Capture the cell that displays the provided text and extract its (x, y) central coordinate. 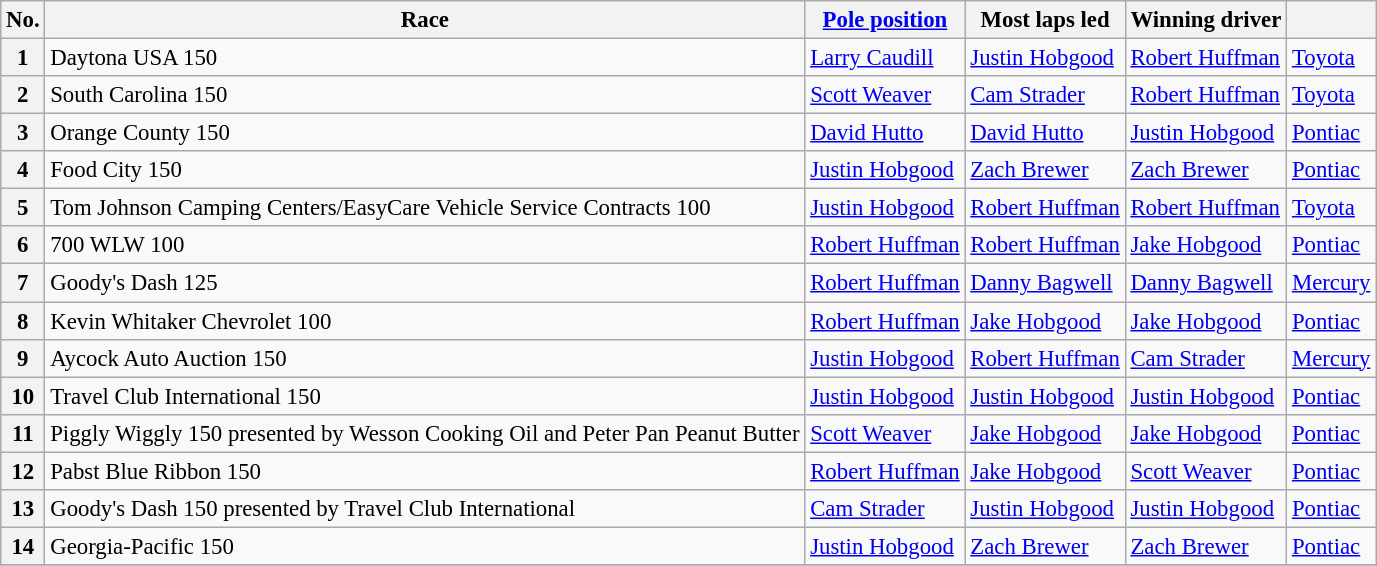
Race (425, 20)
Tom Johnson Camping Centers/EasyCare Vehicle Service Contracts 100 (425, 208)
Most laps led (1045, 20)
7 (23, 283)
10 (23, 396)
6 (23, 245)
Winning driver (1206, 20)
Pole position (885, 20)
9 (23, 358)
11 (23, 433)
Orange County 150 (425, 133)
700 WLW 100 (425, 245)
Aycock Auto Auction 150 (425, 358)
Goody's Dash 150 presented by Travel Club International (425, 509)
2 (23, 95)
Georgia-Pacific 150 (425, 546)
4 (23, 170)
Food City 150 (425, 170)
Goody's Dash 125 (425, 283)
Larry Caudill (885, 58)
Travel Club International 150 (425, 396)
No. (23, 20)
Pabst Blue Ribbon 150 (425, 471)
8 (23, 321)
South Carolina 150 (425, 95)
Kevin Whitaker Chevrolet 100 (425, 321)
13 (23, 509)
14 (23, 546)
5 (23, 208)
Piggly Wiggly 150 presented by Wesson Cooking Oil and Peter Pan Peanut Butter (425, 433)
Daytona USA 150 (425, 58)
1 (23, 58)
3 (23, 133)
12 (23, 471)
